From the cell containing the given text, extract its center point as (X, Y) coordinate. 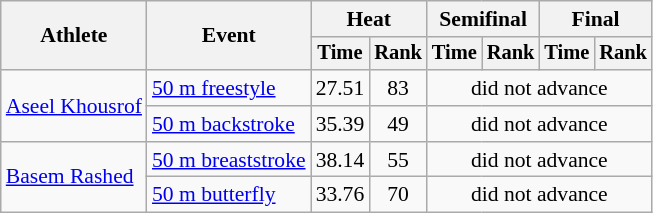
Athlete (74, 36)
38.14 (340, 160)
Heat (369, 19)
33.76 (340, 195)
Semifinal (483, 19)
50 m butterfly (229, 195)
50 m backstroke (229, 124)
55 (398, 160)
83 (398, 88)
Event (229, 36)
50 m breaststroke (229, 160)
27.51 (340, 88)
35.39 (340, 124)
50 m freestyle (229, 88)
Aseel Khousrof (74, 106)
49 (398, 124)
Basem Rashed (74, 178)
70 (398, 195)
Final (595, 19)
